For the text-containing cell, return its midpoint in [X, Y] coordinate format. 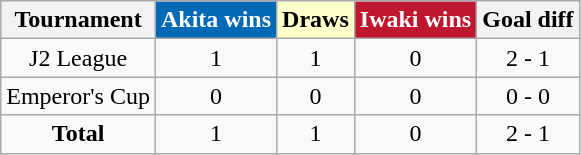
Total [78, 134]
Akita wins [216, 20]
Emperor's Cup [78, 96]
Goal diff [528, 20]
Draws [316, 20]
J2 League [78, 58]
Tournament [78, 20]
0 - 0 [528, 96]
Iwaki wins [415, 20]
